For the text-containing cell, return its midpoint in (X, Y) coordinate format. 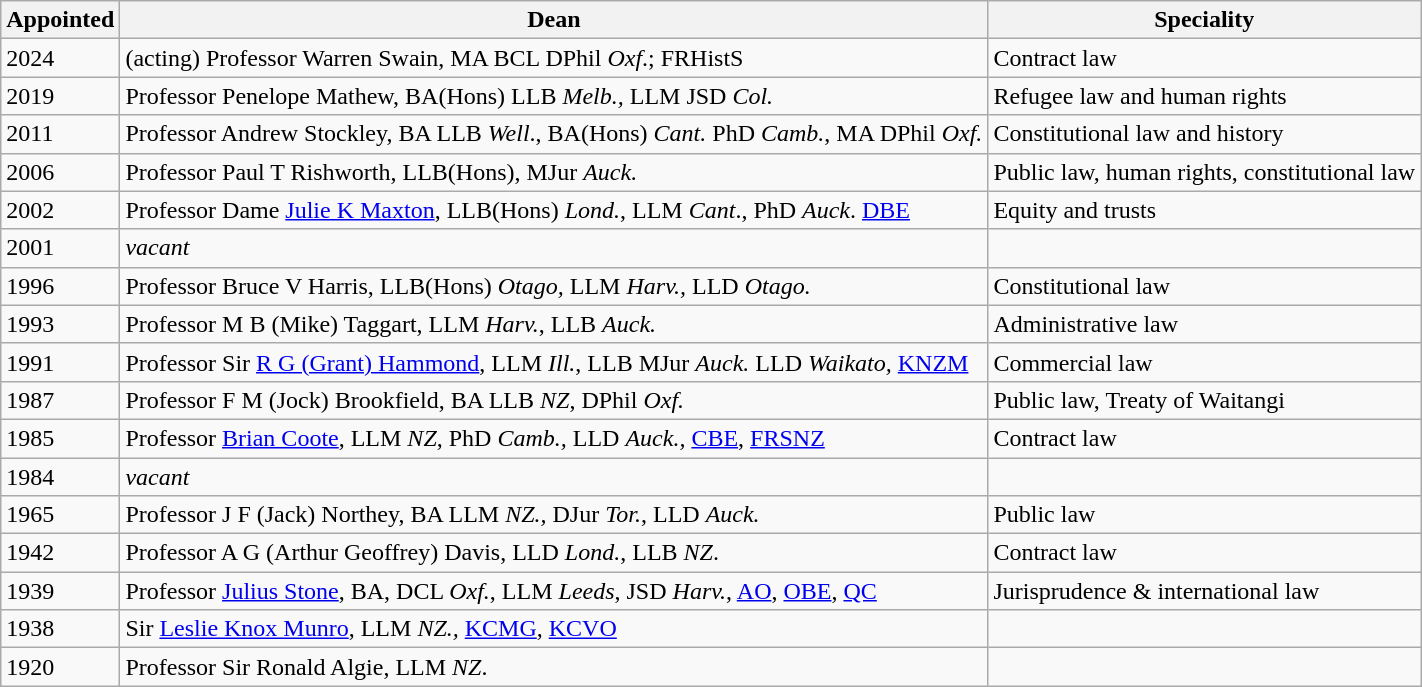
Professor A G (Arthur Geoffrey) Davis, LLD Lond., LLB NZ. (554, 553)
2002 (60, 210)
2001 (60, 248)
Speciality (1204, 20)
1965 (60, 515)
1987 (60, 400)
1984 (60, 477)
Professor J F (Jack) Northey, BA LLM NZ., DJur Tor., LLD Auck. (554, 515)
Dean (554, 20)
Professor Dame Julie K Maxton, LLB(Hons) Lond., LLM Cant., PhD Auck. DBE (554, 210)
1939 (60, 591)
Equity and trusts (1204, 210)
1993 (60, 324)
1920 (60, 667)
Constitutional law (1204, 286)
2019 (60, 96)
1942 (60, 553)
Professor Brian Coote, LLM NZ, PhD Camb., LLD Auck., CBE, FRSNZ (554, 438)
2006 (60, 172)
Professor Sir R G (Grant) Hammond, LLM Ill., LLB MJur Auck. LLD Waikato, KNZM (554, 362)
Professor Julius Stone, BA, DCL Oxf., LLM Leeds, JSD Harv., AO, OBE, QC (554, 591)
Refugee law and human rights (1204, 96)
Professor Paul T Rishworth, LLB(Hons), MJur Auck. (554, 172)
Sir Leslie Knox Munro, LLM NZ., KCMG, KCVO (554, 629)
1996 (60, 286)
Professor F M (Jock) Brookfield, BA LLB NZ, DPhil Oxf. (554, 400)
Constitutional law and history (1204, 134)
Professor Andrew Stockley, BA LLB Well., BA(Hons) Cant. PhD Camb., MA DPhil Oxf. (554, 134)
Professor Penelope Mathew, BA(Hons) LLB Melb., LLM JSD Col. (554, 96)
2024 (60, 58)
1991 (60, 362)
1985 (60, 438)
1938 (60, 629)
Professor Bruce V Harris, LLB(Hons) Otago, LLM Harv., LLD Otago. (554, 286)
Administrative law (1204, 324)
Commercial law (1204, 362)
Appointed (60, 20)
Public law, human rights, constitutional law (1204, 172)
(acting) Professor Warren Swain, MA BCL DPhil Oxf.; FRHistS (554, 58)
2011 (60, 134)
Jurisprudence & international law (1204, 591)
Public law (1204, 515)
Public law, Treaty of Waitangi (1204, 400)
Professor M B (Mike) Taggart, LLM Harv., LLB Auck. (554, 324)
Professor Sir Ronald Algie, LLM NZ. (554, 667)
